Pinpoint the cell where the given text exists, returning its [x, y] midpoint coordinate. 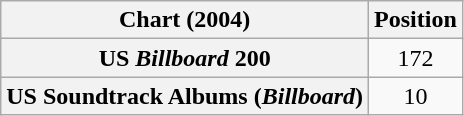
172 [416, 58]
US Soundtrack Albums (Billboard) [185, 96]
Position [416, 20]
Chart (2004) [185, 20]
10 [416, 96]
US Billboard 200 [185, 58]
